Provide the (X, Y) coordinate of the cell's center where the given text is located.  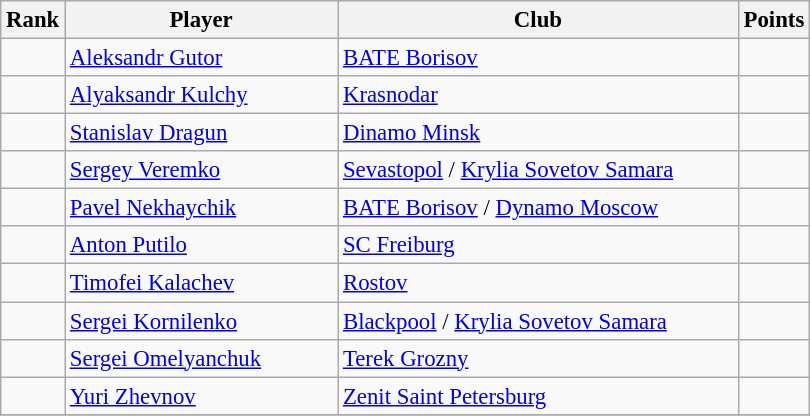
Blackpool / Krylia Sovetov Samara (538, 321)
Terek Grozny (538, 358)
Yuri Zhevnov (202, 396)
Rostov (538, 283)
Player (202, 20)
Club (538, 20)
Krasnodar (538, 95)
Sergey Veremko (202, 170)
Alyaksandr Kulchy (202, 95)
Points (774, 20)
BATE Borisov (538, 58)
Stanislav Dragun (202, 133)
Sergei Kornilenko (202, 321)
SC Freiburg (538, 245)
Rank (33, 20)
Sergei Omelyanchuk (202, 358)
Pavel Nekhaychik (202, 208)
Anton Putilo (202, 245)
BATE Borisov / Dynamo Moscow (538, 208)
Sevastopol / Krylia Sovetov Samara (538, 170)
Dinamo Minsk (538, 133)
Aleksandr Gutor (202, 58)
Zenit Saint Petersburg (538, 396)
Timofei Kalachev (202, 283)
